Find where the given text appears and provide that cell's center as [X, Y] coordinate. 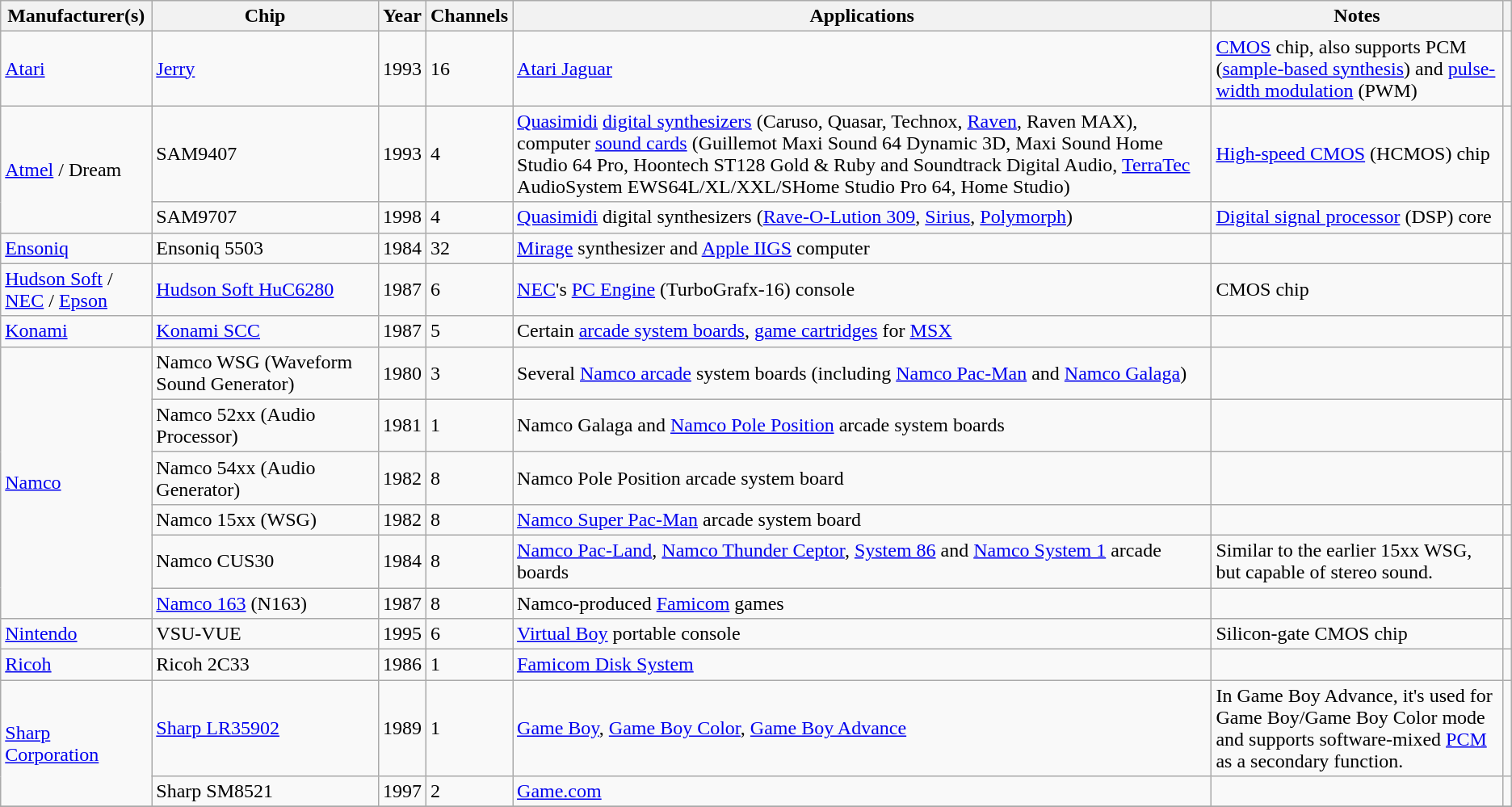
Year [402, 16]
High-speed CMOS (HCMOS) chip [1357, 153]
Konami [76, 331]
Namco 163 (N163) [265, 603]
1998 [402, 217]
Sharp Corporation [76, 743]
32 [468, 248]
Namco-produced Famicom games [863, 603]
Atari [76, 69]
Similar to the earlier 15xx WSG, but capable of stereo sound. [1357, 561]
1981 [402, 425]
VSU-VUE [265, 634]
Namco Galaga and Namco Pole Position arcade system boards [863, 425]
Hudson Soft HuC6280 [265, 289]
Manufacturer(s) [76, 16]
Namco Pac-Land, Namco Thunder Ceptor, System 86 and Namco System 1 arcade boards [863, 561]
Hudson Soft / NEC / Epson [76, 289]
1986 [402, 665]
Ensoniq 5503 [265, 248]
Digital signal processor (DSP) core [1357, 217]
Quasimidi digital synthesizers (Rave-O-Lution 309, Sirius, Polymorph) [863, 217]
CMOS chip [1357, 289]
Applications [863, 16]
SAM9407 [265, 153]
Ricoh 2C33 [265, 665]
Namco CUS30 [265, 561]
Atari Jaguar [863, 69]
Game.com [863, 792]
NEC's PC Engine (TurboGrafx-16) console [863, 289]
Notes [1357, 16]
1980 [402, 373]
Famicom Disk System [863, 665]
1997 [402, 792]
Silicon-gate CMOS chip [1357, 634]
Several Namco arcade system boards (including Namco Pac-Man and Namco Galaga) [863, 373]
Namco WSG (Waveform Sound Generator) [265, 373]
Jerry [265, 69]
16 [468, 69]
Namco 15xx (WSG) [265, 519]
Nintendo [76, 634]
Channels [468, 16]
1989 [402, 729]
Ensoniq [76, 248]
Game Boy, Game Boy Color, Game Boy Advance [863, 729]
Konami SCC [265, 331]
CMOS chip, also supports PCM (sample-based synthesis) and pulse-width modulation (PWM) [1357, 69]
Chip [265, 16]
Namco [76, 482]
Ricoh [76, 665]
Namco 52xx (Audio Processor) [265, 425]
1995 [402, 634]
Sharp LR35902 [265, 729]
Namco Super Pac-Man arcade system board [863, 519]
Namco Pole Position arcade system board [863, 478]
2 [468, 792]
Namco 54xx (Audio Generator) [265, 478]
5 [468, 331]
Certain arcade system boards, game cartridges for MSX [863, 331]
Mirage synthesizer and Apple IIGS computer [863, 248]
Atmel / Dream [76, 170]
Virtual Boy portable console [863, 634]
Sharp SM8521 [265, 792]
SAM9707 [265, 217]
3 [468, 373]
In Game Boy Advance, it's used for Game Boy/Game Boy Color mode and supports software-mixed PCM as a secondary function. [1357, 729]
